Locate the cell with the specified text and output its (X, Y) center coordinate. 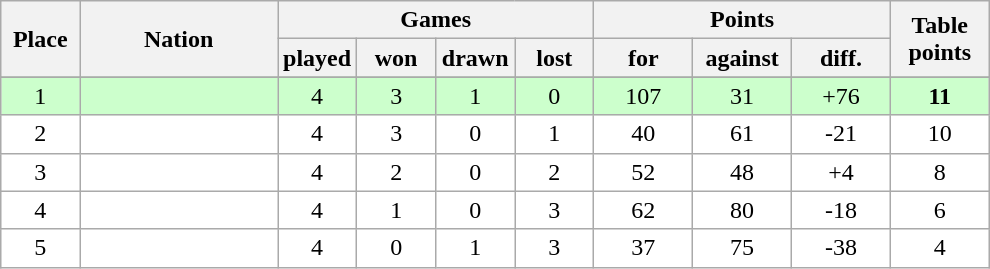
-38 (842, 248)
Games (436, 20)
won (396, 58)
8 (940, 172)
107 (644, 96)
diff. (842, 58)
37 (644, 248)
Tablepoints (940, 39)
drawn (476, 58)
+4 (842, 172)
6 (940, 210)
11 (940, 96)
10 (940, 134)
62 (644, 210)
48 (742, 172)
52 (644, 172)
-18 (842, 210)
5 (40, 248)
played (318, 58)
Place (40, 39)
against (742, 58)
Nation (179, 39)
for (644, 58)
+76 (842, 96)
31 (742, 96)
-21 (842, 134)
61 (742, 134)
Points (742, 20)
lost (554, 58)
80 (742, 210)
75 (742, 248)
40 (644, 134)
